Extract the [x, y] coordinate from the center of the cell holding the provided text.  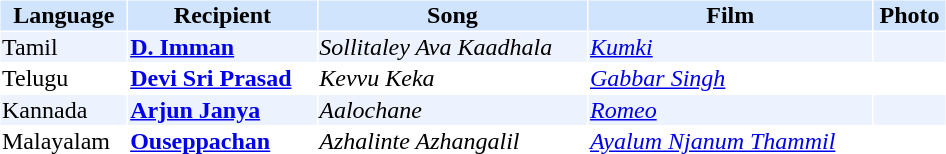
Sollitaley Ava Kaadhala [452, 47]
Arjun Janya [223, 110]
Photo [910, 15]
Devi Sri Prasad [223, 79]
Kannada [64, 110]
Telugu [64, 79]
Tamil [64, 47]
D. Imman [223, 47]
Song [452, 15]
Language [64, 15]
Gabbar Singh [731, 79]
Romeo [731, 110]
Aalochane [452, 110]
Film [731, 15]
Kumki [731, 47]
Recipient [223, 15]
Kevvu Keka [452, 79]
